Detect which cell encompasses the target text, then output its [X, Y] center coordinate. 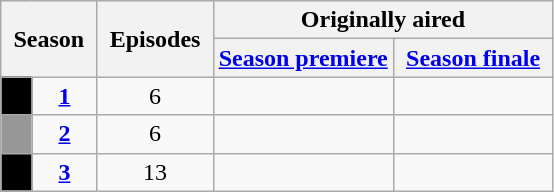
2 [64, 134]
1 [64, 96]
13 [155, 172]
Season premiere [303, 58]
Season finale [473, 58]
Season [49, 39]
3 [64, 172]
Episodes [155, 39]
Originally aired [383, 20]
